From the cell containing the given text, extract its center point as (X, Y) coordinate. 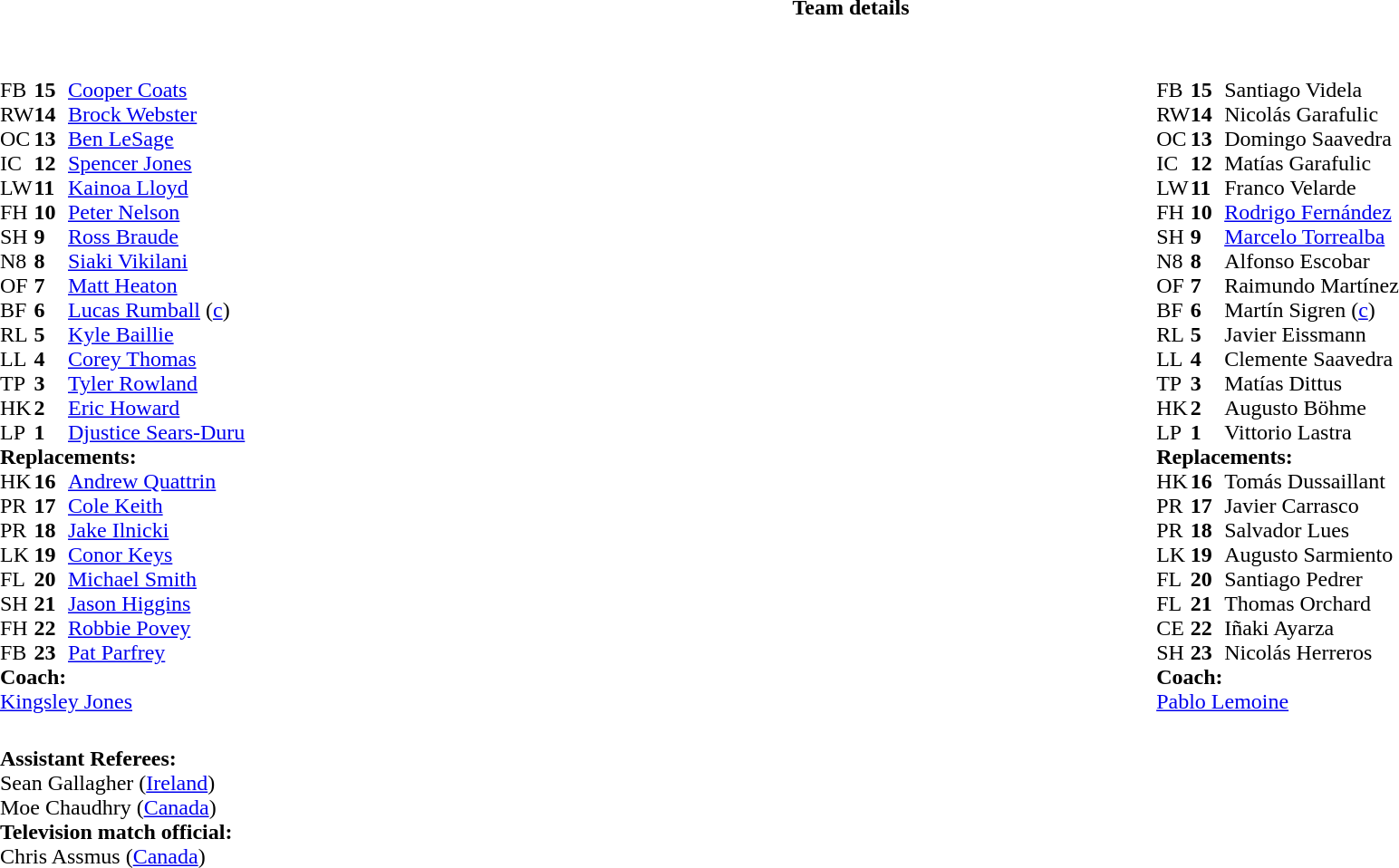
Matías Dittus (1312, 384)
Siaki Vikilani (156, 261)
Jason Higgins (156, 603)
Pablo Lemoine (1278, 701)
Javier Carrasco (1312, 506)
Andrew Quattrin (156, 482)
Clemente Saavedra (1312, 359)
Rodrigo Fernández (1312, 212)
Peter Nelson (156, 212)
Kainoa Lloyd (156, 188)
Alfonso Escobar (1312, 261)
Ben LeSage (156, 140)
Kingsley Jones (122, 701)
Domingo Saavedra (1312, 140)
Jake Ilnicki (156, 531)
Tyler Rowland (156, 384)
Marcelo Torrealba (1312, 237)
Conor Keys (156, 555)
Augusto Böhme (1312, 408)
Nicolás Herreros (1312, 652)
Javier Eissmann (1312, 335)
Martín Sigren (c) (1312, 310)
Ross Braude (156, 237)
Iñaki Ayarza (1312, 629)
Eric Howard (156, 408)
Lucas Rumball (c) (156, 310)
Cole Keith (156, 506)
Cooper Coats (156, 91)
CE (1173, 629)
Santiago Pedrer (1312, 580)
Kyle Baillie (156, 335)
Matías Garafulic (1312, 163)
Nicolás Garafulic (1312, 114)
Salvador Lues (1312, 531)
Tomás Dussaillant (1312, 482)
Michael Smith (156, 580)
Djustice Sears-Duru (156, 433)
Santiago Videla (1312, 91)
Augusto Sarmiento (1312, 555)
Matt Heaton (156, 286)
Brock Webster (156, 114)
Corey Thomas (156, 359)
Raimundo Martínez (1312, 286)
Vittorio Lastra (1312, 433)
Robbie Povey (156, 629)
Franco Velarde (1312, 188)
Pat Parfrey (156, 652)
Thomas Orchard (1312, 603)
Spencer Jones (156, 163)
